Output the [x, y] coordinate of the center of the cell containing the given text.  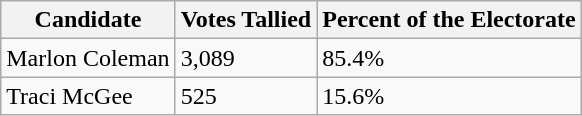
Percent of the Electorate [449, 20]
525 [246, 96]
Marlon Coleman [88, 58]
3,089 [246, 58]
Candidate [88, 20]
15.6% [449, 96]
Votes Tallied [246, 20]
85.4% [449, 58]
Traci McGee [88, 96]
